Pinpoint the cell where the given text exists, returning its [X, Y] midpoint coordinate. 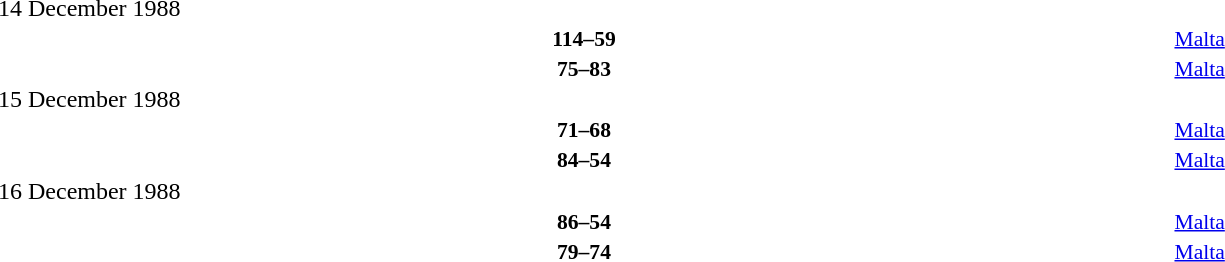
75–83 [584, 68]
84–54 [584, 160]
86–54 [584, 222]
114–59 [584, 38]
71–68 [584, 130]
